Search for the cell housing the specified text and yield its [X, Y] center coordinate. 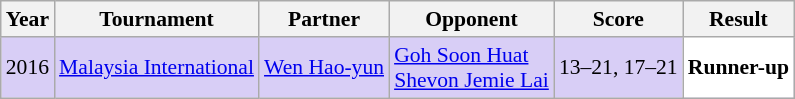
2016 [28, 68]
Partner [324, 19]
Tournament [156, 19]
Wen Hao-yun [324, 68]
Malaysia International [156, 68]
Score [618, 19]
Year [28, 19]
Goh Soon Huat Shevon Jemie Lai [472, 68]
Runner-up [738, 68]
13–21, 17–21 [618, 68]
Opponent [472, 19]
Result [738, 19]
